From the cell containing the given text, extract its center point as (x, y) coordinate. 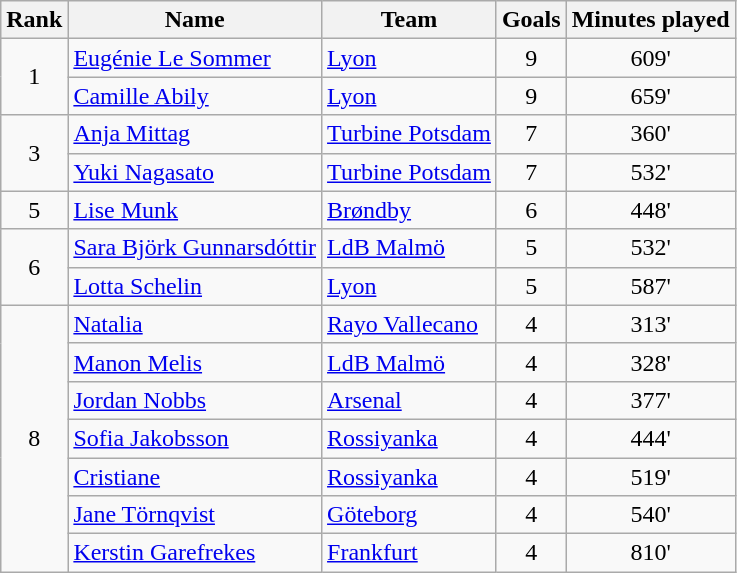
444' (650, 438)
Rayo Vallecano (410, 324)
Lise Munk (195, 210)
Brøndby (410, 210)
8 (34, 438)
810' (650, 553)
Eugénie Le Sommer (195, 58)
Manon Melis (195, 362)
659' (650, 96)
Sara Björk Gunnarsdóttir (195, 248)
Jane Törnqvist (195, 515)
Frankfurt (410, 553)
3 (34, 153)
Team (410, 20)
448' (650, 210)
Yuki Nagasato (195, 172)
Camille Abily (195, 96)
Jordan Nobbs (195, 400)
Sofia Jakobsson (195, 438)
Natalia (195, 324)
Minutes played (650, 20)
377' (650, 400)
1 (34, 77)
313' (650, 324)
Kerstin Garefrekes (195, 553)
Rank (34, 20)
Name (195, 20)
Anja Mittag (195, 134)
Göteborg (410, 515)
Lotta Schelin (195, 286)
609' (650, 58)
328' (650, 362)
Arsenal (410, 400)
Cristiane (195, 477)
360' (650, 134)
540' (650, 515)
587' (650, 286)
519' (650, 477)
Goals (531, 20)
